Return [X, Y] of the center of cell containing provided text 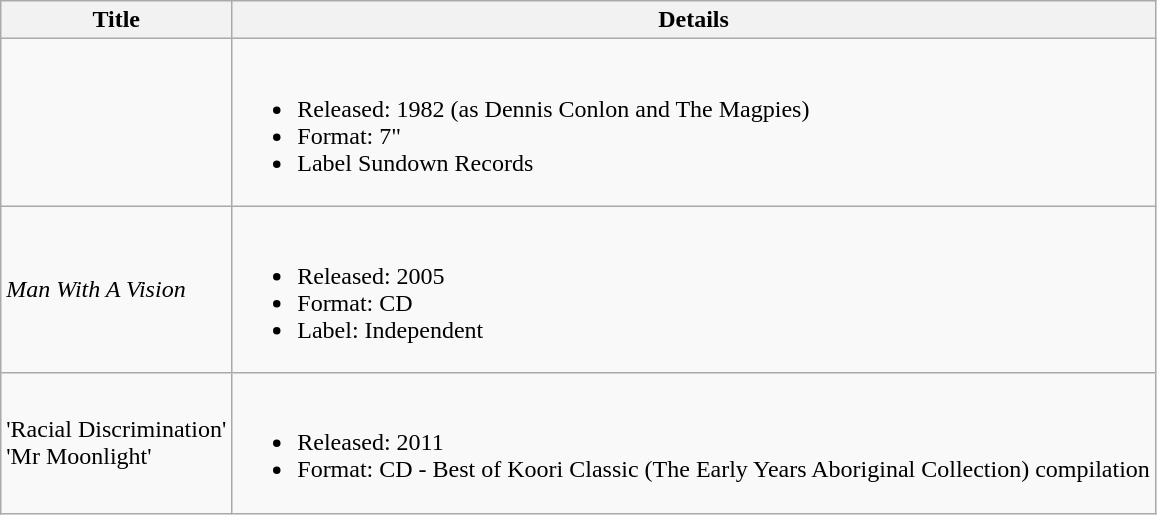
Details [694, 20]
Man With A Vision [116, 290]
Title [116, 20]
Released: 1982 (as Dennis Conlon and The Magpies)Format: 7"Label Sundown Records [694, 122]
Released: 2011Format: CD - Best of Koori Classic (The Early Years Aboriginal Collection) compilation [694, 443]
'Racial Discrimination''Mr Moonlight' [116, 443]
Released: 2005Format: CDLabel: Independent [694, 290]
